Extract the [X, Y] coordinate from the center of the cell holding the provided text.  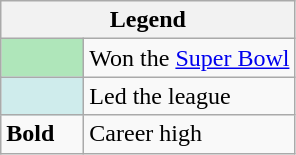
Won the Super Bowl [190, 58]
Bold [42, 134]
Led the league [190, 96]
Legend [148, 20]
Career high [190, 134]
